For the text-containing cell, return its midpoint in (X, Y) coordinate format. 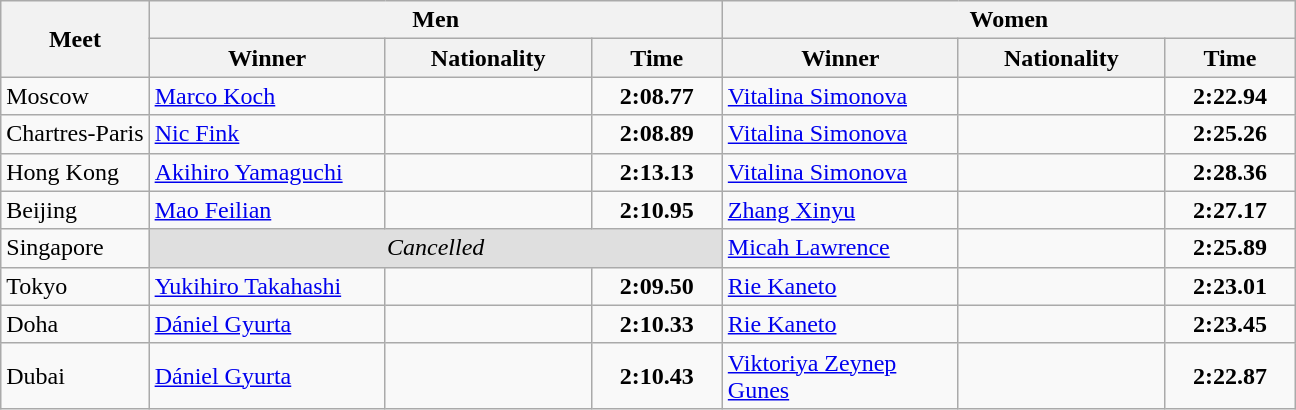
2:10.33 (656, 324)
Women (1008, 20)
2:23.45 (1230, 324)
Men (436, 20)
Zhang Xinyu (840, 210)
2:08.89 (656, 134)
2:25.89 (1230, 248)
Meet (75, 39)
Beijing (75, 210)
Doha (75, 324)
Marco Koch (267, 96)
Chartres-Paris (75, 134)
Akihiro Yamaguchi (267, 172)
Micah Lawrence (840, 248)
Viktoriya Zeynep Gunes (840, 376)
2:22.94 (1230, 96)
Dubai (75, 376)
Singapore (75, 248)
2:10.43 (656, 376)
2:10.95 (656, 210)
2:22.87 (1230, 376)
2:23.01 (1230, 286)
2:13.13 (656, 172)
Tokyo (75, 286)
2:25.26 (1230, 134)
2:27.17 (1230, 210)
Mao Feilian (267, 210)
Yukihiro Takahashi (267, 286)
Moscow (75, 96)
Hong Kong (75, 172)
2:09.50 (656, 286)
Cancelled (436, 248)
2:08.77 (656, 96)
2:28.36 (1230, 172)
Nic Fink (267, 134)
